Find where the given text appears and provide that cell's center as (X, Y) coordinate. 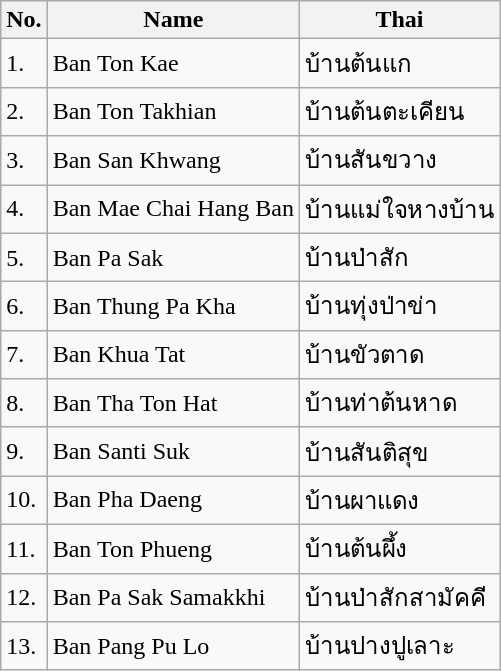
Ban Pa Sak Samakkhi (173, 598)
บ้านต้นแก (400, 64)
9. (24, 452)
Ban Ton Kae (173, 64)
Name (173, 20)
4. (24, 208)
บ้านท่าต้นหาด (400, 404)
Ban San Khwang (173, 160)
Ban Santi Suk (173, 452)
Ban Mae Chai Hang Ban (173, 208)
บ้านทุ่งป่าข่า (400, 306)
Thai (400, 20)
12. (24, 598)
13. (24, 646)
11. (24, 548)
No. (24, 20)
Ban Ton Phueng (173, 548)
Ban Tha Ton Hat (173, 404)
บ้านสันติสุข (400, 452)
Ban Ton Takhian (173, 112)
3. (24, 160)
บ้านป่าสัก (400, 258)
บ้านสันขวาง (400, 160)
Ban Pang Pu Lo (173, 646)
2. (24, 112)
บ้านขัวตาด (400, 354)
7. (24, 354)
Ban Pa Sak (173, 258)
บ้านป่าสักสามัคคี (400, 598)
บ้านต้นตะเคียน (400, 112)
10. (24, 500)
5. (24, 258)
Ban Pha Daeng (173, 500)
6. (24, 306)
บ้านแม่ใจหางบ้าน (400, 208)
8. (24, 404)
Ban Khua Tat (173, 354)
Ban Thung Pa Kha (173, 306)
บ้านต้นผึ้ง (400, 548)
บ้านผาแดง (400, 500)
1. (24, 64)
บ้านปางปูเลาะ (400, 646)
